Locate the cell with the specified text and output its (x, y) center coordinate. 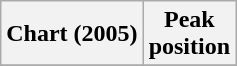
Peakposition (189, 34)
Chart (2005) (72, 34)
